For the text-containing cell, return its midpoint in [x, y] coordinate format. 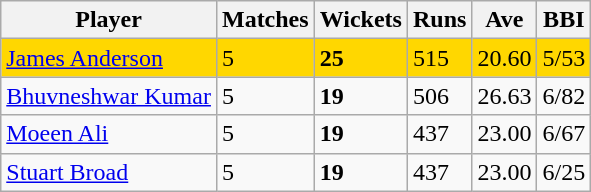
6/67 [564, 134]
515 [439, 58]
6/82 [564, 96]
Moeen Ali [109, 134]
Bhuvneshwar Kumar [109, 96]
Stuart Broad [109, 172]
Player [109, 20]
25 [360, 58]
20.60 [504, 58]
6/25 [564, 172]
BBI [564, 20]
506 [439, 96]
Runs [439, 20]
Matches [265, 20]
26.63 [504, 96]
5/53 [564, 58]
James Anderson [109, 58]
Ave [504, 20]
Wickets [360, 20]
